Determine the [x, y] coordinate at the center of the cell enclosing the given text.  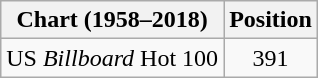
US Billboard Hot 100 [112, 58]
Chart (1958–2018) [112, 20]
391 [271, 58]
Position [271, 20]
